Identify which cell holds the provided text, then report its [X, Y] central coordinate. 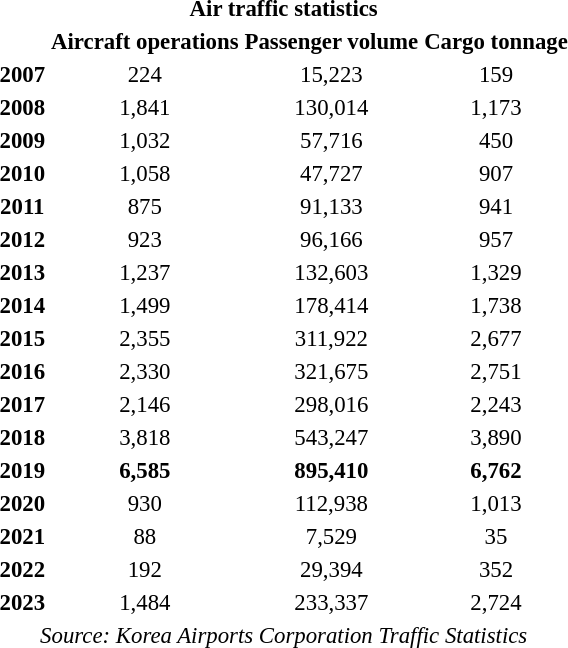
15,223 [332, 74]
6,585 [145, 470]
930 [145, 503]
91,133 [332, 206]
1,237 [145, 272]
311,922 [332, 338]
233,337 [332, 602]
132,603 [332, 272]
57,716 [332, 140]
224 [145, 74]
96,166 [332, 239]
923 [145, 239]
2,330 [145, 371]
875 [145, 206]
29,394 [332, 569]
88 [145, 536]
543,247 [332, 437]
321,675 [332, 371]
192 [145, 569]
1,484 [145, 602]
1,058 [145, 173]
Passenger volume [332, 41]
2,146 [145, 404]
7,529 [332, 536]
298,016 [332, 404]
3,818 [145, 437]
1,499 [145, 305]
2,355 [145, 338]
47,727 [332, 173]
178,414 [332, 305]
130,014 [332, 107]
1,032 [145, 140]
1,841 [145, 107]
Aircraft operations [145, 41]
895,410 [332, 470]
112,938 [332, 503]
